Capture the cell that displays the provided text and extract its [x, y] central coordinate. 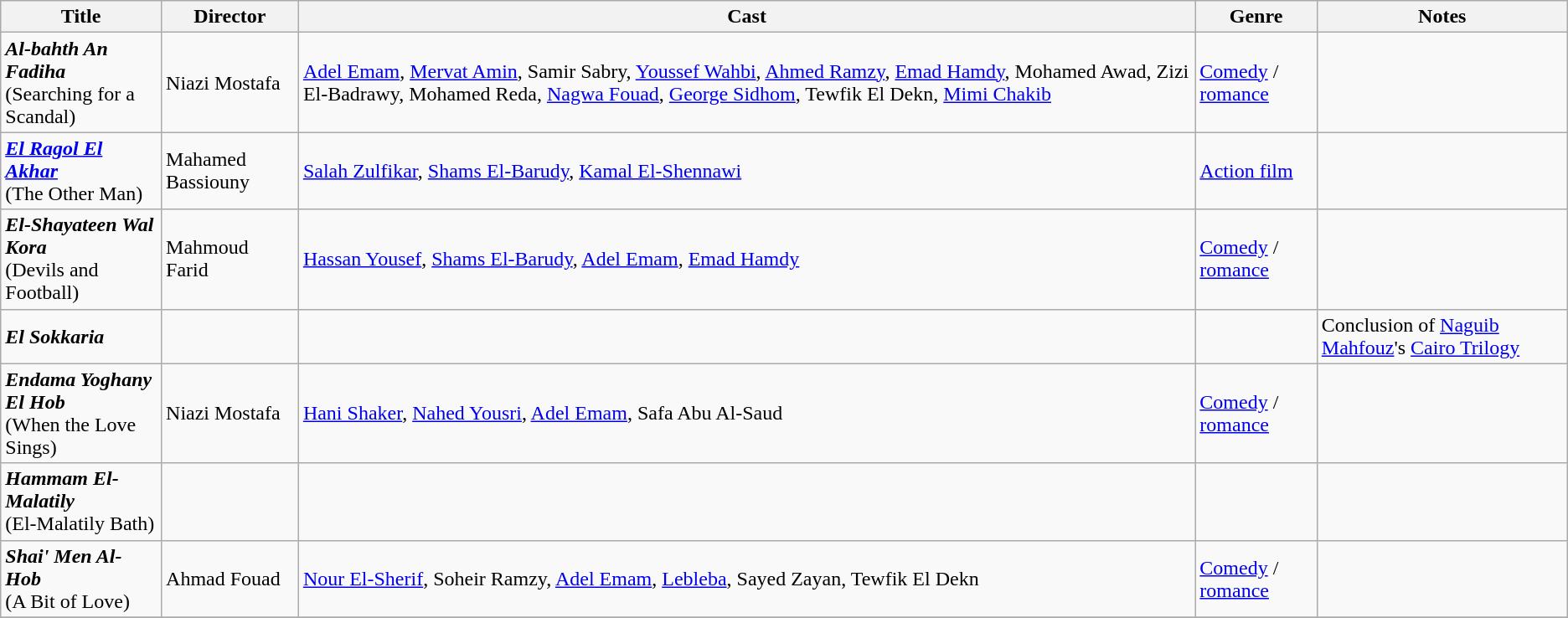
Al-bahth An Fadiha(Searching for a Scandal) [81, 82]
Director [230, 17]
Hassan Yousef, Shams El-Barudy, Adel Emam, Emad Hamdy [746, 260]
Hani Shaker, Nahed Yousri, Adel Emam, Safa Abu Al-Saud [746, 414]
Cast [746, 17]
Shai' Men Al-Hob(A Bit of Love) [81, 579]
Salah Zulfikar, Shams El-Barudy, Kamal El-Shennawi [746, 171]
Mahmoud Farid [230, 260]
Ahmad Fouad [230, 579]
Notes [1442, 17]
Hammam El-Malatily(El-Malatily Bath) [81, 502]
Conclusion of Naguib Mahfouz's Cairo Trilogy [1442, 337]
El Sokkaria [81, 337]
El Ragol El Akhar(The Other Man) [81, 171]
Title [81, 17]
El-Shayateen Wal Kora(Devils and Football) [81, 260]
Genre [1256, 17]
Action film [1256, 171]
Endama Yoghany El Hob(When the Love Sings) [81, 414]
Mahamed Bassiouny [230, 171]
Nour El-Sherif, Soheir Ramzy, Adel Emam, Lebleba, Sayed Zayan, Tewfik El Dekn [746, 579]
